For the text-containing cell, return its midpoint in (x, y) coordinate format. 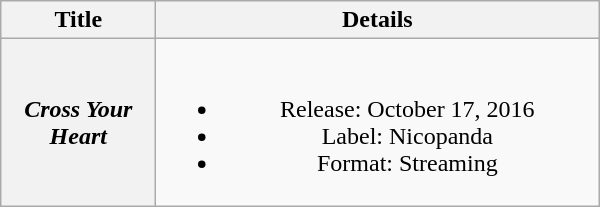
Release: October 17, 2016Label: NicopandaFormat: Streaming (378, 122)
Details (378, 20)
Title (78, 20)
Cross Your Heart (78, 122)
